Pinpoint the cell where the given text exists, returning its (X, Y) midpoint coordinate. 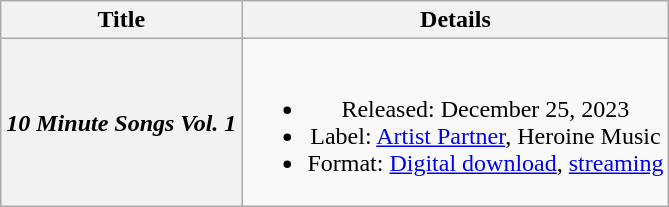
10 Minute Songs Vol. 1 (122, 122)
Title (122, 20)
Released: December 25, 2023Label: Artist Partner, Heroine MusicFormat: Digital download, streaming (456, 122)
Details (456, 20)
